Scan for the cell matching the given text and deliver its [X, Y] coordinate at center. 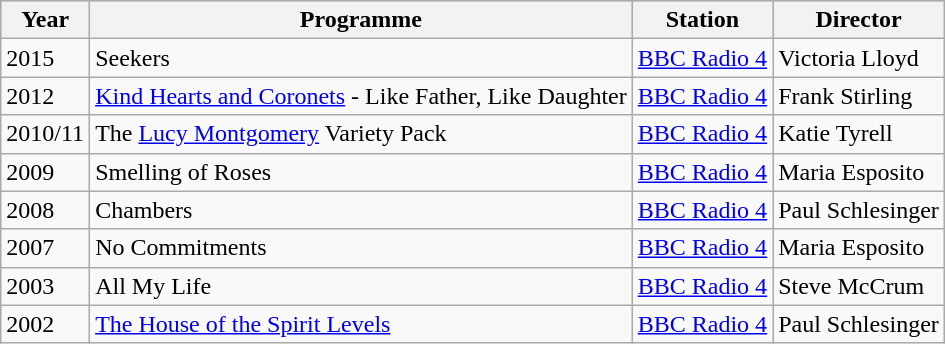
2010/11 [46, 134]
All My Life [362, 286]
Victoria Lloyd [859, 58]
No Commitments [362, 248]
Smelling of Roses [362, 172]
Chambers [362, 210]
2009 [46, 172]
Programme [362, 20]
2002 [46, 324]
Katie Tyrell [859, 134]
Year [46, 20]
2007 [46, 248]
The House of the Spirit Levels [362, 324]
Station [702, 20]
Kind Hearts and Coronets - Like Father, Like Daughter [362, 96]
The Lucy Montgomery Variety Pack [362, 134]
Steve McCrum [859, 286]
Director [859, 20]
Frank Stirling [859, 96]
2008 [46, 210]
2003 [46, 286]
2012 [46, 96]
2015 [46, 58]
Seekers [362, 58]
